Search for the cell housing the specified text and yield its [x, y] center coordinate. 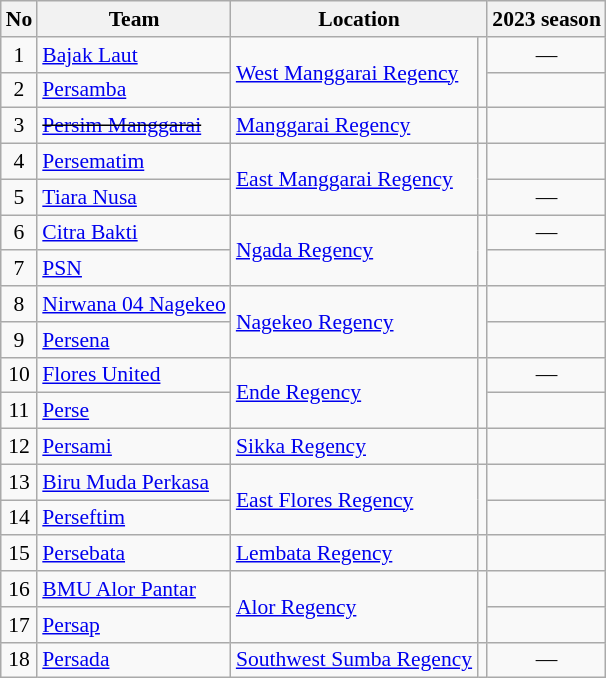
1 [20, 55]
Sikka Regency [354, 447]
4 [20, 162]
Perse [134, 411]
PSN [134, 269]
No [20, 19]
Persematim [134, 162]
Flores United [134, 375]
12 [20, 447]
Persena [134, 340]
West Manggarai Regency [354, 72]
17 [20, 625]
BMU Alor Pantar [134, 589]
3 [20, 126]
8 [20, 304]
Ngada Regency [354, 250]
Biru Muda Perkasa [134, 482]
Persap [134, 625]
2023 season [546, 19]
Tiara Nusa [134, 197]
Nagekeo Regency [354, 322]
11 [20, 411]
Alor Regency [354, 606]
East Manggarai Regency [354, 180]
14 [20, 518]
10 [20, 375]
7 [20, 269]
Team [134, 19]
2 [20, 90]
13 [20, 482]
9 [20, 340]
Perseftim [134, 518]
18 [20, 660]
Nirwana 04 Nagekeo [134, 304]
Southwest Sumba Regency [354, 660]
6 [20, 233]
Persamba [134, 90]
Lembata Regency [354, 554]
Persada [134, 660]
Persebata [134, 554]
16 [20, 589]
Persami [134, 447]
Location [359, 19]
Manggarai Regency [354, 126]
Ende Regency [354, 392]
Citra Bakti [134, 233]
East Flores Regency [354, 500]
Bajak Laut [134, 55]
5 [20, 197]
15 [20, 554]
Persim Manggarai [134, 126]
